For the text-containing cell, return its midpoint in [x, y] coordinate format. 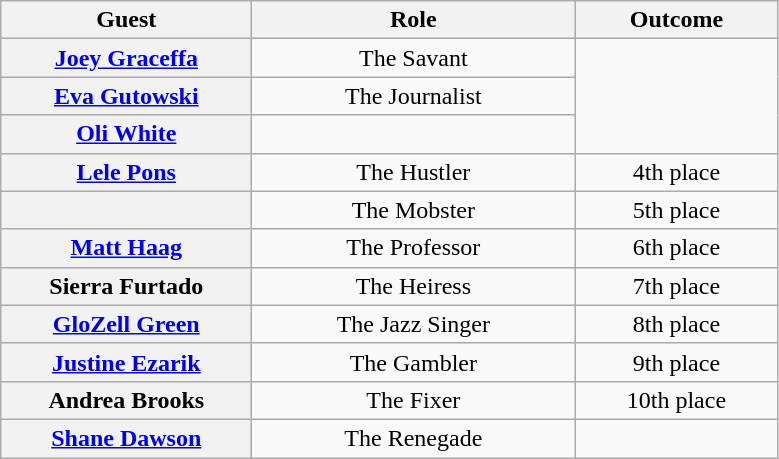
The Heiress [414, 286]
Joey Graceffa [126, 58]
Matt Haag [126, 248]
Guest [126, 20]
Outcome [676, 20]
The Gambler [414, 362]
6th place [676, 248]
Shane Dawson [126, 438]
9th place [676, 362]
The Fixer [414, 400]
Oli White [126, 134]
10th place [676, 400]
8th place [676, 324]
The Mobster [414, 210]
GloZell Green [126, 324]
Sierra Furtado [126, 286]
The Jazz Singer [414, 324]
7th place [676, 286]
Andrea Brooks [126, 400]
The Journalist [414, 96]
Lele Pons [126, 172]
The Hustler [414, 172]
The Professor [414, 248]
The Renegade [414, 438]
4th place [676, 172]
The Savant [414, 58]
Role [414, 20]
Eva Gutowski [126, 96]
Justine Ezarik [126, 362]
5th place [676, 210]
